Scan for the cell matching the given text and deliver its [X, Y] coordinate at center. 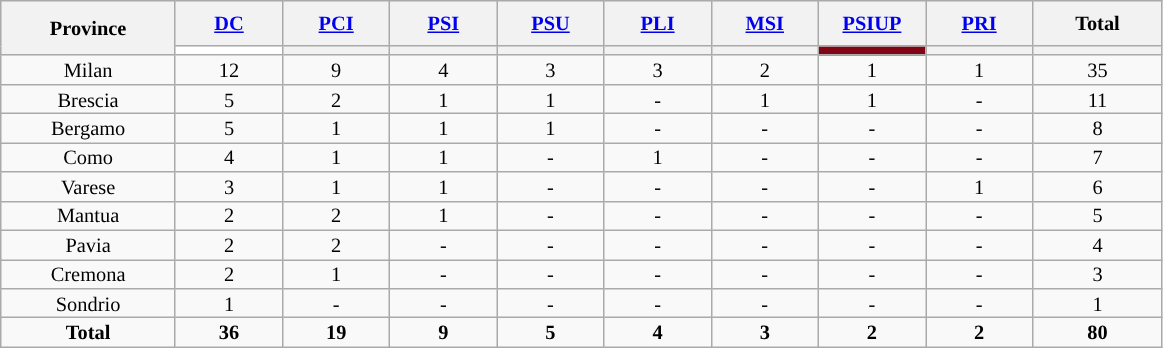
Pavia [88, 244]
PSI [444, 22]
80 [1098, 332]
7 [1098, 156]
DC [228, 22]
MSI [764, 22]
PCI [336, 22]
Cremona [88, 274]
Milan [88, 70]
Sondrio [88, 302]
PRI [980, 22]
6 [1098, 186]
PLI [658, 22]
35 [1098, 70]
PSU [550, 22]
PSIUP [872, 22]
19 [336, 332]
Como [88, 156]
Varese [88, 186]
Mantua [88, 216]
Bergamo [88, 128]
8 [1098, 128]
36 [228, 332]
Province [88, 28]
12 [228, 70]
11 [1098, 98]
Brescia [88, 98]
